Identify which cell holds the provided text, then report its (X, Y) central coordinate. 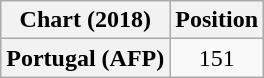
Position (217, 20)
151 (217, 58)
Chart (2018) (86, 20)
Portugal (AFP) (86, 58)
